Return [X, Y] of the center of cell containing provided text 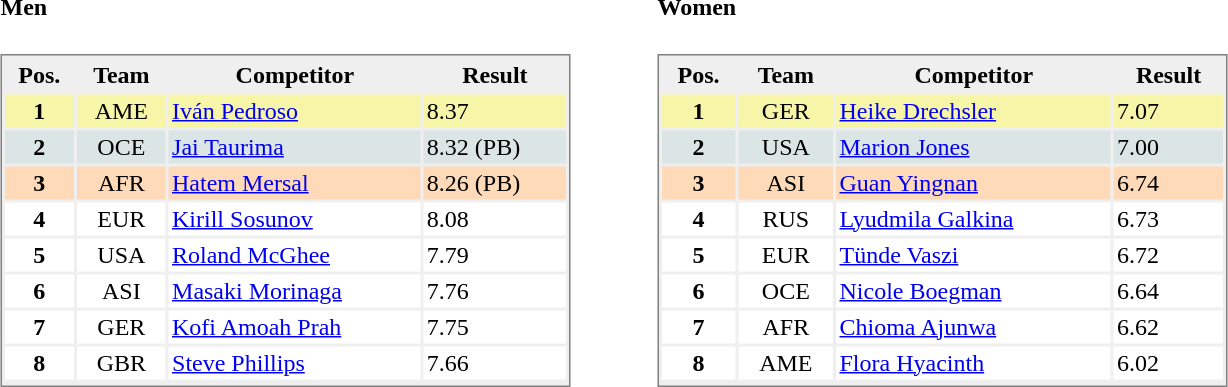
6.64 [1168, 290]
Marion Jones [974, 146]
RUS [786, 218]
8.26 (PB) [495, 182]
Jai Taurima [295, 146]
8.08 [495, 218]
6.72 [1168, 254]
Kofi Amoah Prah [295, 326]
Hatem Mersal [295, 182]
6.62 [1168, 326]
Roland McGhee [295, 254]
Chioma Ajunwa [974, 326]
Lyudmila Galkina [974, 218]
7.66 [495, 362]
7.75 [495, 326]
7.79 [495, 254]
7.00 [1168, 146]
8.37 [495, 110]
Iván Pedroso [295, 110]
Heike Drechsler [974, 110]
Kirill Sosunov [295, 218]
Steve Phillips [295, 362]
Tünde Vaszi [974, 254]
Masaki Morinaga [295, 290]
7.07 [1168, 110]
Flora Hyacinth [974, 362]
7.76 [495, 290]
8.32 (PB) [495, 146]
6.02 [1168, 362]
6.73 [1168, 218]
Guan Yingnan [974, 182]
GBR [122, 362]
Nicole Boegman [974, 290]
6.74 [1168, 182]
